Provide the [X, Y] coordinate of the cell's center where the given text is located.  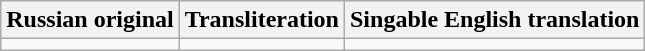
Russian original [90, 20]
Transliteration [262, 20]
Singable English translation [494, 20]
